From the cell containing the given text, extract its center point as [X, Y] coordinate. 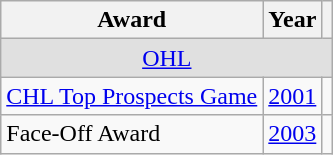
Face-Off Award [132, 134]
OHL [167, 58]
Year [292, 20]
2003 [292, 134]
2001 [292, 96]
CHL Top Prospects Game [132, 96]
Award [132, 20]
